For the text-containing cell, return its midpoint in (x, y) coordinate format. 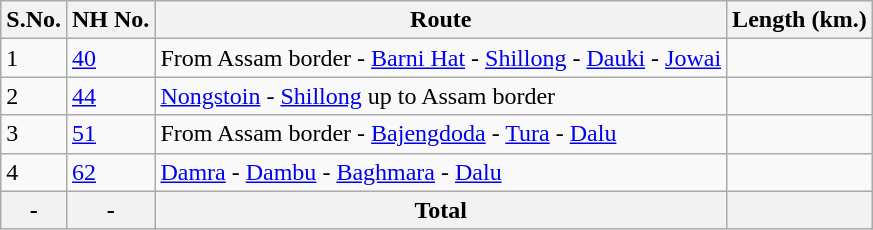
Length (km.) (800, 20)
51 (110, 134)
From Assam border - Bajengdoda - Tura - Dalu (441, 134)
1 (34, 58)
Route (441, 20)
4 (34, 172)
NH No. (110, 20)
From Assam border - Barni Hat - Shillong - Dauki - Jowai (441, 58)
40 (110, 58)
3 (34, 134)
S.No. (34, 20)
44 (110, 96)
Total (441, 210)
2 (34, 96)
Damra - Dambu - Baghmara - Dalu (441, 172)
Nongstoin - Shillong up to Assam border (441, 96)
62 (110, 172)
